For the text-containing cell, return its midpoint in (x, y) coordinate format. 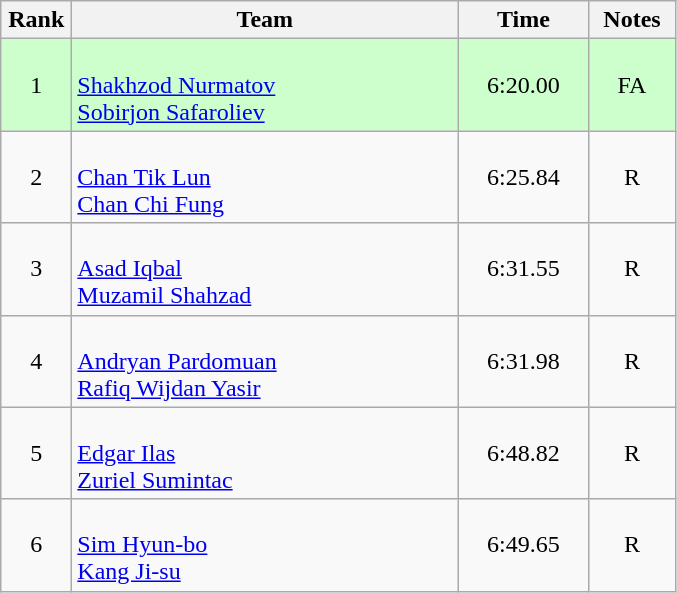
Shakhzod NurmatovSobirjon Safaroliev (265, 85)
Asad IqbalMuzamil Shahzad (265, 269)
Chan Tik LunChan Chi Fung (265, 177)
6:48.82 (524, 453)
4 (36, 361)
Rank (36, 20)
Sim Hyun-boKang Ji-su (265, 545)
6:49.65 (524, 545)
Team (265, 20)
2 (36, 177)
FA (632, 85)
Notes (632, 20)
6:31.55 (524, 269)
6:20.00 (524, 85)
5 (36, 453)
Edgar IlasZuriel Sumintac (265, 453)
6:31.98 (524, 361)
1 (36, 85)
6 (36, 545)
6:25.84 (524, 177)
Andryan PardomuanRafiq Wijdan Yasir (265, 361)
3 (36, 269)
Time (524, 20)
